Locate the cell with the specified text and output its (x, y) center coordinate. 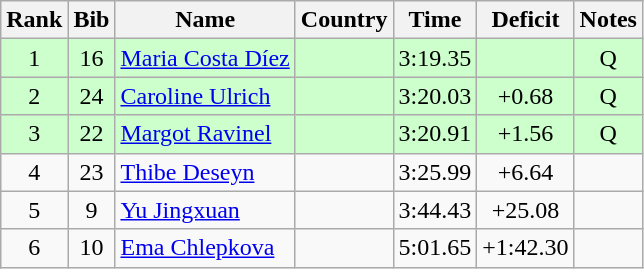
6 (34, 248)
3:25.99 (435, 172)
Deficit (526, 20)
3:20.03 (435, 96)
+1:42.30 (526, 248)
10 (92, 248)
3:44.43 (435, 210)
22 (92, 134)
3 (34, 134)
Time (435, 20)
+25.08 (526, 210)
Notes (608, 20)
16 (92, 58)
4 (34, 172)
Name (205, 20)
5 (34, 210)
23 (92, 172)
3:19.35 (435, 58)
+1.56 (526, 134)
Caroline Ulrich (205, 96)
Rank (34, 20)
Margot Ravinel (205, 134)
Yu Jingxuan (205, 210)
9 (92, 210)
Ema Chlepkova (205, 248)
Bib (92, 20)
Thibe Deseyn (205, 172)
+6.64 (526, 172)
+0.68 (526, 96)
24 (92, 96)
5:01.65 (435, 248)
Country (344, 20)
3:20.91 (435, 134)
2 (34, 96)
1 (34, 58)
Maria Costa Díez (205, 58)
